For the text-containing cell, return its midpoint in [X, Y] coordinate format. 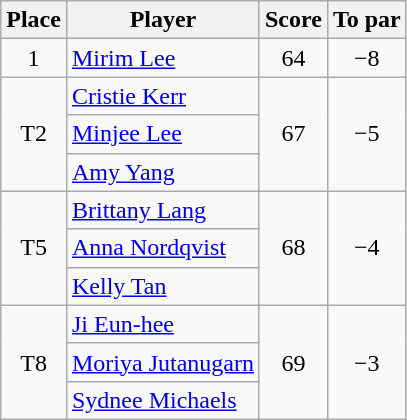
Minjee Lee [162, 134]
T2 [34, 134]
69 [293, 362]
Sydnee Michaels [162, 400]
Score [293, 20]
68 [293, 248]
Anna Nordqvist [162, 248]
Place [34, 20]
Player [162, 20]
Brittany Lang [162, 210]
Moriya Jutanugarn [162, 362]
1 [34, 58]
Amy Yang [162, 172]
T5 [34, 248]
Kelly Tan [162, 286]
Mirim Lee [162, 58]
64 [293, 58]
−3 [366, 362]
To par [366, 20]
Cristie Kerr [162, 96]
67 [293, 134]
Ji Eun-hee [162, 324]
T8 [34, 362]
−4 [366, 248]
−8 [366, 58]
−5 [366, 134]
